Pinpoint the cell where the given text exists, returning its (x, y) midpoint coordinate. 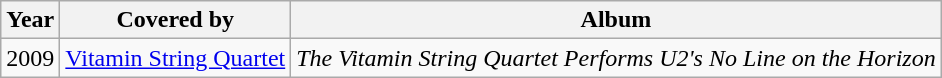
2009 (30, 58)
The Vitamin String Quartet Performs U2's No Line on the Horizon (616, 58)
Album (616, 20)
Vitamin String Quartet (176, 58)
Covered by (176, 20)
Year (30, 20)
